Capture the cell that displays the provided text and extract its [X, Y] central coordinate. 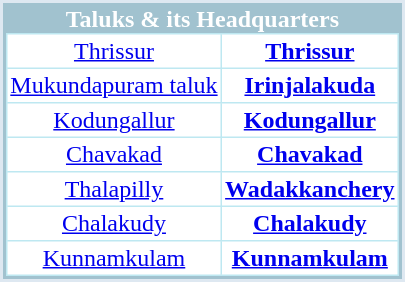
Thalapilly [114, 189]
Irinjalakuda [310, 85]
Wadakkanchery [310, 189]
Mukundapuram taluk [114, 85]
